Extract the [x, y] coordinate from the center of the cell holding the provided text.  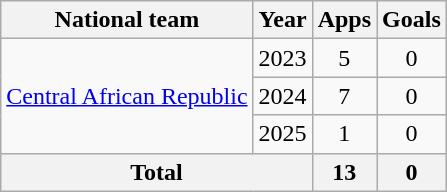
Apps [344, 20]
7 [344, 96]
13 [344, 172]
Year [282, 20]
2025 [282, 134]
National team [127, 20]
5 [344, 58]
Central African Republic [127, 96]
Total [156, 172]
Goals [412, 20]
1 [344, 134]
2023 [282, 58]
2024 [282, 96]
